Return the (x, y) coordinate for the center point of the cell that contains the specified text.  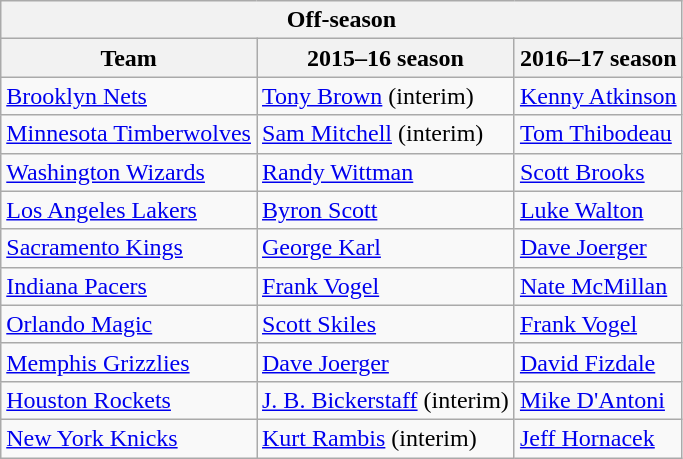
Nate McMillan (598, 286)
Randy Wittman (385, 172)
New York Knicks (129, 438)
Kurt Rambis (interim) (385, 438)
Kenny Atkinson (598, 96)
Houston Rockets (129, 400)
Off-season (342, 20)
Tony Brown (interim) (385, 96)
Minnesota Timberwolves (129, 134)
Washington Wizards (129, 172)
2016–17 season (598, 58)
Orlando Magic (129, 324)
George Karl (385, 248)
Scott Brooks (598, 172)
Team (129, 58)
Jeff Hornacek (598, 438)
David Fizdale (598, 362)
Memphis Grizzlies (129, 362)
Indiana Pacers (129, 286)
J. B. Bickerstaff (interim) (385, 400)
Byron Scott (385, 210)
2015–16 season (385, 58)
Tom Thibodeau (598, 134)
Los Angeles Lakers (129, 210)
Luke Walton (598, 210)
Scott Skiles (385, 324)
Sacramento Kings (129, 248)
Mike D'Antoni (598, 400)
Brooklyn Nets (129, 96)
Sam Mitchell (interim) (385, 134)
